Detect which cell encompasses the target text, then output its (X, Y) center coordinate. 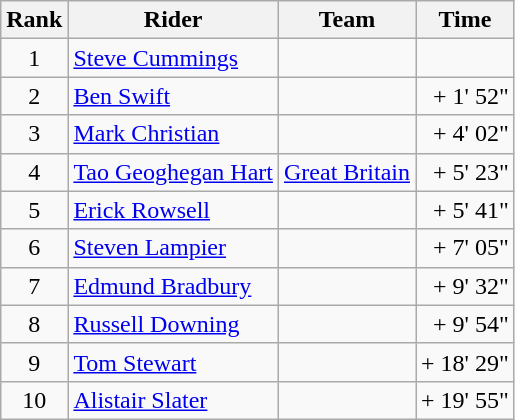
+ 5' 41" (466, 210)
Erick Rowsell (174, 210)
Russell Downing (174, 324)
4 (34, 172)
+ 7' 05" (466, 248)
+ 4' 02" (466, 134)
+ 19' 55" (466, 400)
+ 1' 52" (466, 96)
+ 5' 23" (466, 172)
6 (34, 248)
7 (34, 286)
Alistair Slater (174, 400)
2 (34, 96)
Time (466, 20)
Steve Cummings (174, 58)
8 (34, 324)
9 (34, 362)
Rider (174, 20)
Team (346, 20)
5 (34, 210)
3 (34, 134)
+ 9' 54" (466, 324)
Tao Geoghegan Hart (174, 172)
Ben Swift (174, 96)
Great Britain (346, 172)
+ 9' 32" (466, 286)
Edmund Bradbury (174, 286)
10 (34, 400)
Rank (34, 20)
1 (34, 58)
+ 18' 29" (466, 362)
Steven Lampier (174, 248)
Mark Christian (174, 134)
Tom Stewart (174, 362)
